Locate the cell with the specified text and output its (x, y) center coordinate. 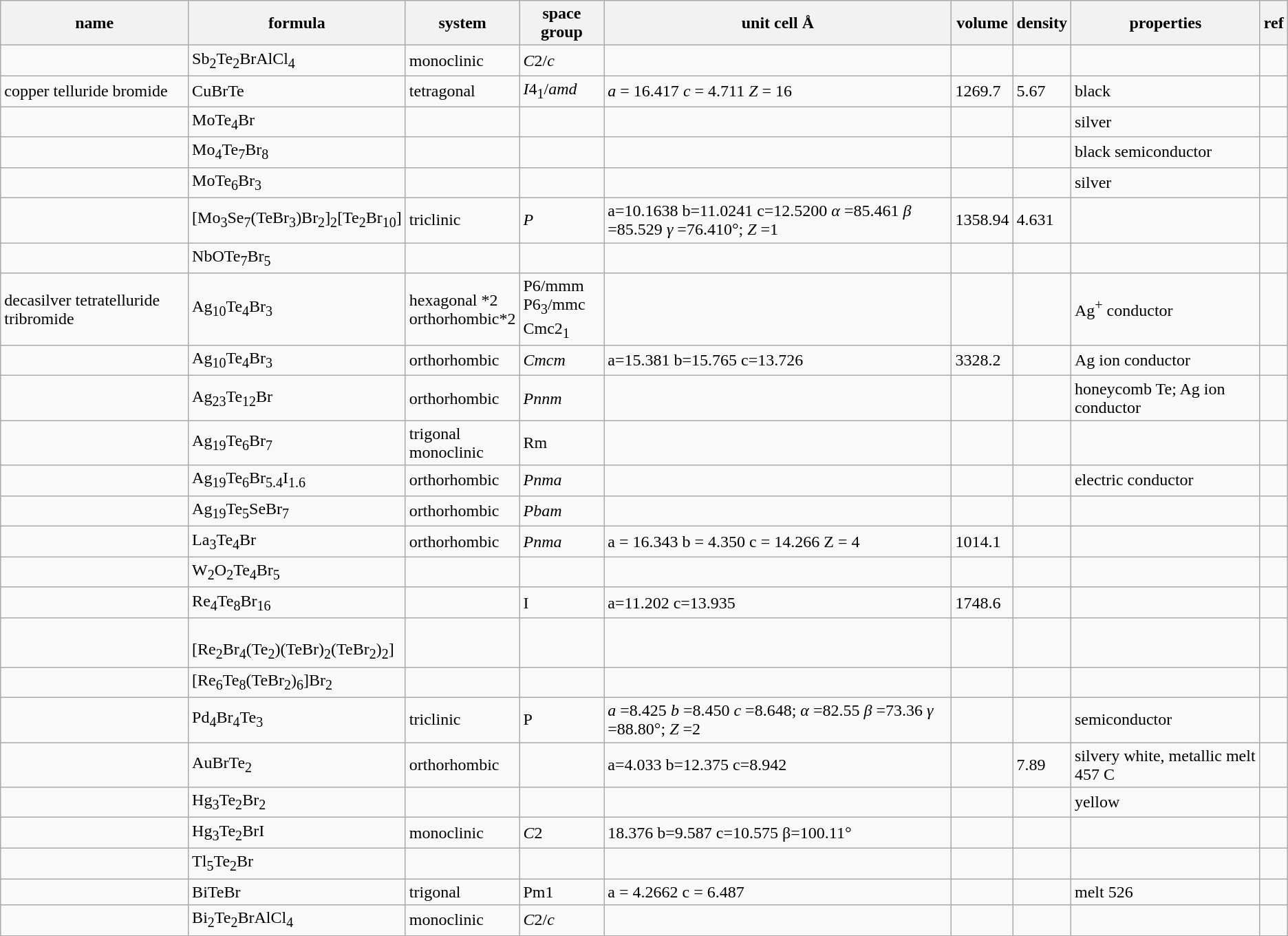
density (1042, 23)
5.67 (1042, 91)
Hg3Te2BrI (297, 833)
Tl5Te2Br (297, 863)
Sb2Te2BrAlCl4 (297, 61)
Pd4Br4Te3 (297, 720)
Bi2Te2BrAlCl4 (297, 920)
semiconductor (1166, 720)
a=10.1638 b=11.0241 c=12.5200 α =85.461 β =85.529 γ =76.410°; Z =1 (777, 220)
system (462, 23)
1014.1 (983, 542)
a =8.425 b =8.450 c =8.648; α =82.55 β =73.36 γ =88.80°; Z =2 (777, 720)
formula (297, 23)
a=15.381 b=15.765 c=13.726 (777, 361)
Rm (561, 443)
hexagonal *2orthorhombic*2 (462, 310)
name (95, 23)
1748.6 (983, 602)
tetragonal (462, 91)
[Re6Te8(TeBr2)6]Br2 (297, 682)
properties (1166, 23)
Pnnm (561, 398)
BiTeBr (297, 892)
ref (1274, 23)
honeycomb Te; Ag ion conductor (1166, 398)
1358.94 (983, 220)
yellow (1166, 802)
melt 526 (1166, 892)
I41/amd (561, 91)
space group (561, 23)
[Mo3Se7(TeBr3)Br2]2[Te2Br10] (297, 220)
3328.2 (983, 361)
black semiconductor (1166, 152)
trigonal (462, 892)
decasilver tetratelluride tribromide (95, 310)
volume (983, 23)
Pm1 (561, 892)
electric conductor (1166, 480)
AuBrTe2 (297, 764)
Ag ion conductor (1166, 361)
silvery white, metallic melt 457 C (1166, 764)
MoTe6Br3 (297, 182)
7.89 (1042, 764)
Cmcm (561, 361)
NbOTe7Br5 (297, 258)
1269.7 (983, 91)
4.631 (1042, 220)
black (1166, 91)
W2O2Te4Br5 (297, 572)
Pbam (561, 511)
copper telluride bromide (95, 91)
I (561, 602)
Ag+ conductor (1166, 310)
a = 16.343 b = 4.350 c = 14.266 Z = 4 (777, 542)
Ag23Te12Br (297, 398)
Re4Te8Br16 (297, 602)
a=11.202 c=13.935 (777, 602)
18.376 b=9.587 c=10.575 β=100.11° (777, 833)
a=4.033 b=12.375 c=8.942 (777, 764)
Hg3Te2Br2 (297, 802)
trigonalmonoclinic (462, 443)
Ag19Te6Br5.4I1.6 (297, 480)
P6/mmmP63/mmcCmc21 (561, 310)
MoTe4Br (297, 121)
C2 (561, 833)
Mo4Te7Br8 (297, 152)
unit cell Å (777, 23)
a = 16.417 c = 4.711 Z = 16 (777, 91)
La3Te4Br (297, 542)
Ag19Te6Br7 (297, 443)
Ag19Te5SeBr7 (297, 511)
[Re2Br4(Te2)(TeBr)2(TeBr2)2] (297, 643)
a = 4.2662 c = 6.487 (777, 892)
CuBrTe (297, 91)
